Find where the given text appears and provide that cell's center as [X, Y] coordinate. 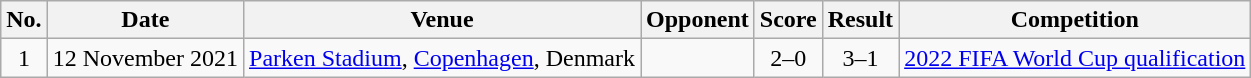
12 November 2021 [145, 58]
2–0 [788, 58]
Competition [1075, 20]
Opponent [697, 20]
1 [24, 58]
Venue [442, 20]
Result [860, 20]
Date [145, 20]
2022 FIFA World Cup qualification [1075, 58]
Parken Stadium, Copenhagen, Denmark [442, 58]
Score [788, 20]
3–1 [860, 58]
No. [24, 20]
